Output the [x, y] coordinate of the center of the cell containing the given text.  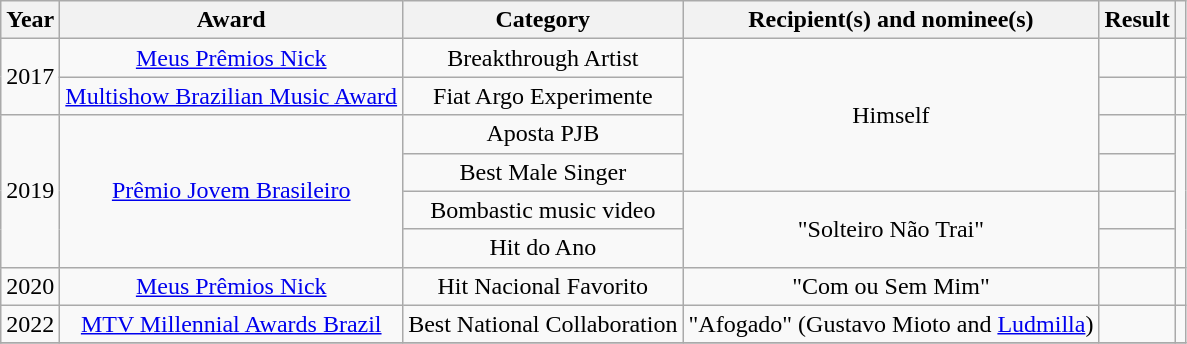
Recipient(s) and nominee(s) [891, 20]
2022 [30, 324]
Prêmio Jovem Brasileiro [232, 191]
Best Male Singer [543, 172]
Himself [891, 115]
Bombastic music video [543, 210]
Multishow Brazilian Music Award [232, 96]
Breakthrough Artist [543, 58]
"Com ou Sem Mim" [891, 286]
Category [543, 20]
2017 [30, 77]
Hit do Ano [543, 248]
Best National Collaboration [543, 324]
Aposta PJB [543, 134]
2020 [30, 286]
Fiat Argo Experimente [543, 96]
Hit Nacional Favorito [543, 286]
Result [1137, 20]
Award [232, 20]
2019 [30, 191]
"Solteiro Não Trai" [891, 229]
Year [30, 20]
"Afogado" (Gustavo Mioto and Ludmilla) [891, 324]
MTV Millennial Awards Brazil [232, 324]
